Detect which cell encompasses the target text, then output its [x, y] center coordinate. 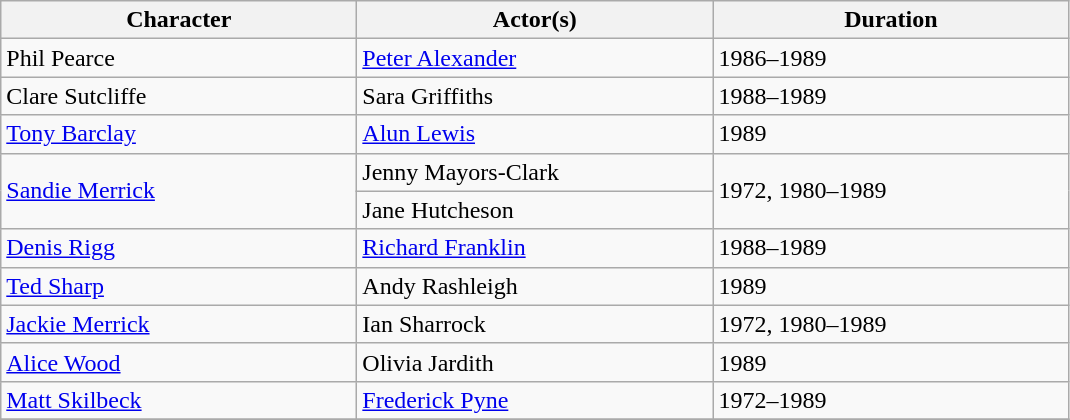
Character [179, 20]
Olivia Jardith [535, 362]
1972–1989 [891, 400]
Jane Hutcheson [535, 210]
Sara Griffiths [535, 96]
Alice Wood [179, 362]
Alun Lewis [535, 134]
Denis Rigg [179, 248]
Duration [891, 20]
Peter Alexander [535, 58]
Ted Sharp [179, 286]
Frederick Pyne [535, 400]
Clare Sutcliffe [179, 96]
Matt Skilbeck [179, 400]
Sandie Merrick [179, 191]
Tony Barclay [179, 134]
Actor(s) [535, 20]
Jackie Merrick [179, 324]
Andy Rashleigh [535, 286]
Jenny Mayors-Clark [535, 172]
Ian Sharrock [535, 324]
Richard Franklin [535, 248]
Phil Pearce [179, 58]
1986–1989 [891, 58]
